Scan for the cell matching the given text and deliver its (x, y) coordinate at center. 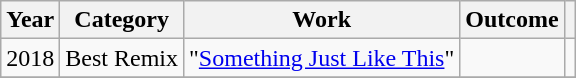
Year (30, 20)
Outcome (512, 20)
2018 (30, 58)
"Something Just Like This" (322, 58)
Category (122, 20)
Best Remix (122, 58)
Work (322, 20)
